Pinpoint the cell where the given text exists, returning its [x, y] midpoint coordinate. 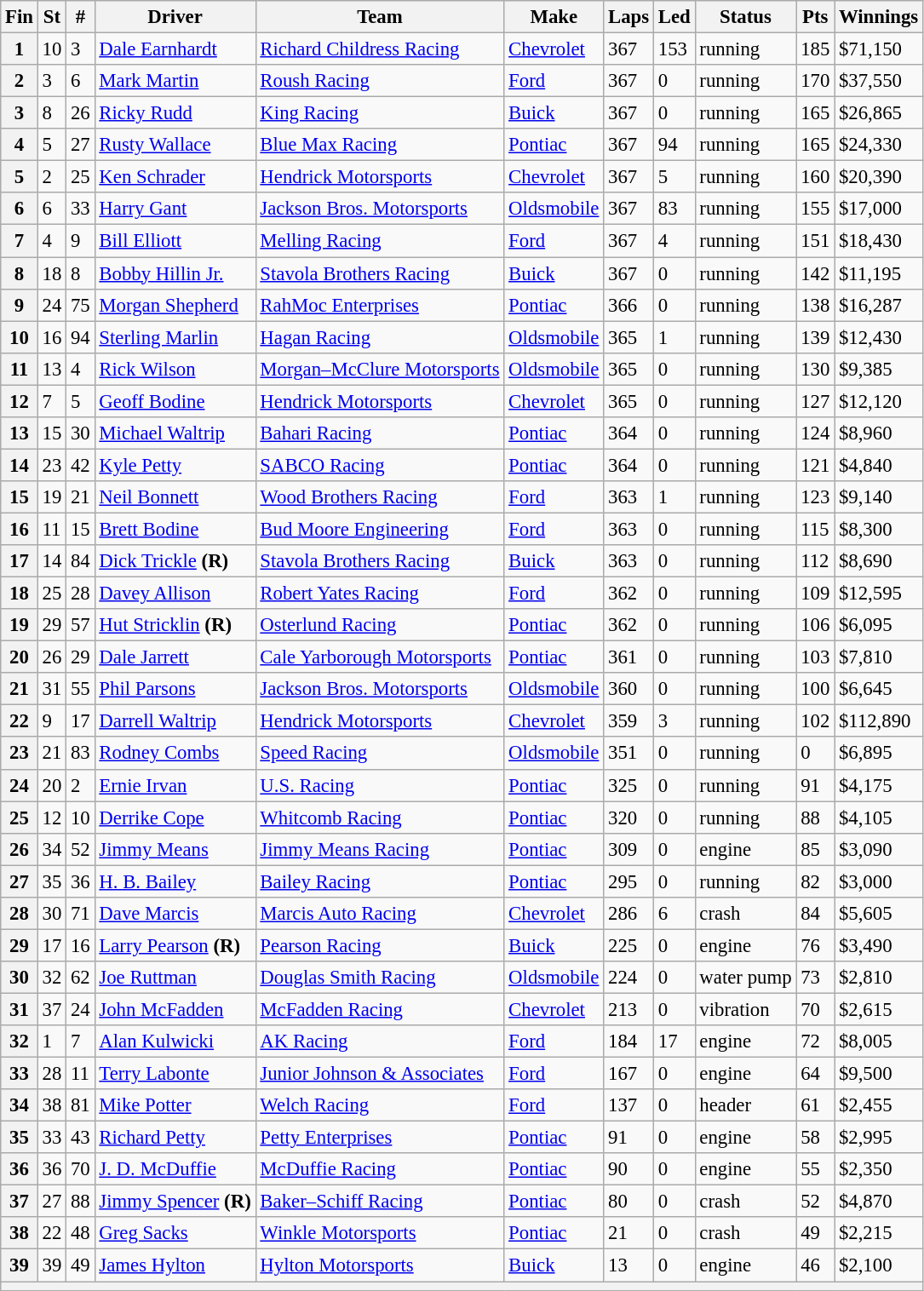
71 [80, 914]
153 [674, 49]
water pump [746, 978]
Bobby Hillin Jr. [175, 273]
$6,095 [879, 625]
Make [554, 17]
213 [628, 1009]
72 [816, 1041]
$6,895 [879, 754]
360 [628, 689]
Morgan–McClure Motorsports [380, 369]
109 [816, 594]
$4,870 [879, 1202]
61 [816, 1105]
Geoff Bodine [175, 401]
170 [816, 81]
Phil Parsons [175, 689]
121 [816, 465]
Hut Stricklin (R) [175, 625]
Darrell Waltrip [175, 721]
Rick Wilson [175, 369]
$5,605 [879, 914]
$12,595 [879, 594]
$20,390 [879, 177]
Michael Waltrip [175, 433]
$17,000 [879, 209]
Harry Gant [175, 209]
$2,615 [879, 1009]
100 [816, 689]
Larry Pearson (R) [175, 945]
Marcis Auto Racing [380, 914]
SABCO Racing [380, 465]
295 [628, 881]
McFadden Racing [380, 1009]
127 [816, 401]
73 [816, 978]
$8,690 [879, 561]
Winnings [879, 17]
Status [746, 17]
$2,100 [879, 1265]
Greg Sacks [175, 1234]
$12,430 [879, 337]
# [80, 17]
Richard Petty [175, 1138]
$8,300 [879, 529]
Ken Schrader [175, 177]
Dick Trickle (R) [175, 561]
John McFadden [175, 1009]
McDuffie Racing [380, 1169]
$18,430 [879, 241]
325 [628, 785]
309 [628, 849]
$6,645 [879, 689]
$37,550 [879, 81]
$2,810 [879, 978]
U.S. Racing [380, 785]
225 [628, 945]
AK Racing [380, 1041]
81 [80, 1105]
$26,865 [879, 113]
$4,840 [879, 465]
Mark Martin [175, 81]
vibration [746, 1009]
Ernie Irvan [175, 785]
Led [674, 17]
361 [628, 657]
Mike Potter [175, 1105]
St [51, 17]
$9,385 [879, 369]
Richard Childress Racing [380, 49]
$4,105 [879, 818]
Laps [628, 17]
62 [80, 978]
76 [816, 945]
106 [816, 625]
$16,287 [879, 305]
Douglas Smith Racing [380, 978]
$8,960 [879, 433]
Team [380, 17]
320 [628, 818]
80 [628, 1202]
Kyle Petty [175, 465]
Bill Elliott [175, 241]
359 [628, 721]
Bailey Racing [380, 881]
$11,195 [879, 273]
75 [80, 305]
43 [80, 1138]
Pts [816, 17]
$3,000 [879, 881]
Whitcomb Racing [380, 818]
185 [816, 49]
Osterlund Racing [380, 625]
Jimmy Spencer (R) [175, 1202]
Davey Allison [175, 594]
124 [816, 433]
$9,500 [879, 1074]
Fin [20, 17]
224 [628, 978]
151 [816, 241]
103 [816, 657]
64 [816, 1074]
Dale Jarrett [175, 657]
Dave Marcis [175, 914]
Morgan Shepherd [175, 305]
139 [816, 337]
$2,995 [879, 1138]
167 [628, 1074]
$2,215 [879, 1234]
130 [816, 369]
$3,090 [879, 849]
184 [628, 1041]
Jimmy Means Racing [380, 849]
Alan Kulwicki [175, 1041]
82 [816, 881]
$12,120 [879, 401]
46 [816, 1265]
Wood Brothers Racing [380, 497]
90 [628, 1169]
Bud Moore Engineering [380, 529]
Bahari Racing [380, 433]
Neil Bonnett [175, 497]
H. B. Bailey [175, 881]
$9,140 [879, 497]
Melling Racing [380, 241]
138 [816, 305]
102 [816, 721]
58 [816, 1138]
$112,890 [879, 721]
286 [628, 914]
160 [816, 177]
123 [816, 497]
Brett Bodine [175, 529]
Rusty Wallace [175, 145]
$2,350 [879, 1169]
Roush Racing [380, 81]
112 [816, 561]
57 [80, 625]
Terry Labonte [175, 1074]
Ricky Rudd [175, 113]
Robert Yates Racing [380, 594]
155 [816, 209]
Cale Yarborough Motorsports [380, 657]
$71,150 [879, 49]
Junior Johnson & Associates [380, 1074]
header [746, 1105]
$3,490 [879, 945]
Jimmy Means [175, 849]
Joe Ruttman [175, 978]
Welch Racing [380, 1105]
$2,455 [879, 1105]
James Hylton [175, 1265]
RahMoc Enterprises [380, 305]
Winkle Motorsports [380, 1234]
Rodney Combs [175, 754]
J. D. McDuffie [175, 1169]
Derrike Cope [175, 818]
Sterling Marlin [175, 337]
Driver [175, 17]
85 [816, 849]
115 [816, 529]
$7,810 [879, 657]
351 [628, 754]
Dale Earnhardt [175, 49]
Petty Enterprises [380, 1138]
142 [816, 273]
Hagan Racing [380, 337]
366 [628, 305]
Baker–Schiff Racing [380, 1202]
$8,005 [879, 1041]
48 [80, 1234]
Blue Max Racing [380, 145]
Speed Racing [380, 754]
Pearson Racing [380, 945]
42 [80, 465]
$4,175 [879, 785]
Hylton Motorsports [380, 1265]
King Racing [380, 113]
137 [628, 1105]
$24,330 [879, 145]
